Capture the cell that displays the provided text and extract its [x, y] central coordinate. 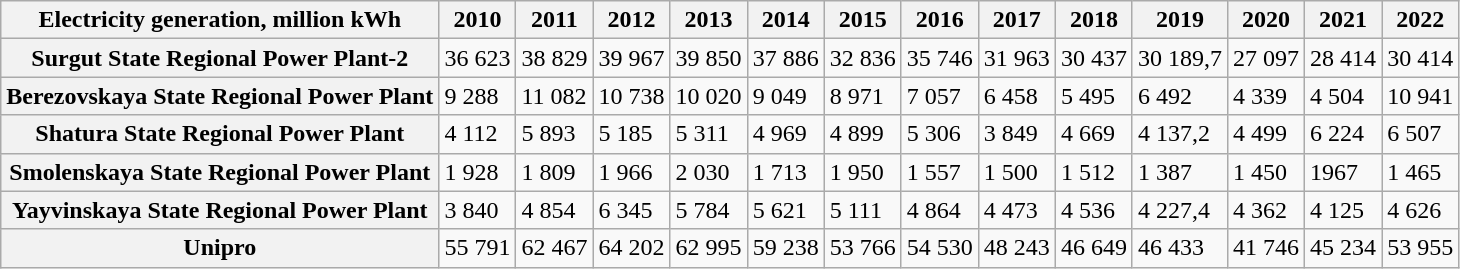
2020 [1266, 20]
38 829 [554, 58]
32 836 [862, 58]
64 202 [632, 248]
62 995 [708, 248]
55 791 [478, 248]
10 738 [632, 96]
9 049 [786, 96]
10 020 [708, 96]
5 111 [862, 210]
1967 [1344, 172]
6 492 [1180, 96]
2012 [632, 20]
4 362 [1266, 210]
8 971 [862, 96]
6 345 [632, 210]
4 969 [786, 134]
1 387 [1180, 172]
30 414 [1420, 58]
4 125 [1344, 210]
11 082 [554, 96]
Electricity generation, million kWh [220, 20]
2017 [1016, 20]
62 467 [554, 248]
9 288 [478, 96]
31 963 [1016, 58]
4 864 [940, 210]
6 507 [1420, 134]
2021 [1344, 20]
2022 [1420, 20]
30 437 [1094, 58]
1 713 [786, 172]
1 557 [940, 172]
7 057 [940, 96]
2010 [478, 20]
Unipro [220, 248]
2011 [554, 20]
6 458 [1016, 96]
4 854 [554, 210]
4 137,2 [1180, 134]
Yayvinskaya State Regional Power Plant [220, 210]
6 224 [1344, 134]
36 623 [478, 58]
2018 [1094, 20]
4 669 [1094, 134]
35 746 [940, 58]
4 473 [1016, 210]
Berezovskaya State Regional Power Plant [220, 96]
37 886 [786, 58]
59 238 [786, 248]
39 850 [708, 58]
3 849 [1016, 134]
2014 [786, 20]
5 893 [554, 134]
1 950 [862, 172]
54 530 [940, 248]
5 185 [632, 134]
41 746 [1266, 248]
4 536 [1094, 210]
1 966 [632, 172]
45 234 [1344, 248]
48 243 [1016, 248]
46 649 [1094, 248]
Surgut State Regional Power Plant-2 [220, 58]
5 311 [708, 134]
46 433 [1180, 248]
3 840 [478, 210]
2013 [708, 20]
53 955 [1420, 248]
4 112 [478, 134]
1 500 [1016, 172]
5 306 [940, 134]
2019 [1180, 20]
1 928 [478, 172]
10 941 [1420, 96]
1 465 [1420, 172]
1 450 [1266, 172]
1 809 [554, 172]
1 512 [1094, 172]
Smolenskaya State Regional Power Plant [220, 172]
53 766 [862, 248]
27 097 [1266, 58]
5 784 [708, 210]
5 621 [786, 210]
4 339 [1266, 96]
4 899 [862, 134]
Shatura State Regional Power Plant [220, 134]
2016 [940, 20]
5 495 [1094, 96]
4 626 [1420, 210]
39 967 [632, 58]
2015 [862, 20]
4 504 [1344, 96]
4 499 [1266, 134]
2 030 [708, 172]
30 189,7 [1180, 58]
4 227,4 [1180, 210]
28 414 [1344, 58]
